Find where the given text appears and provide that cell's center as (x, y) coordinate. 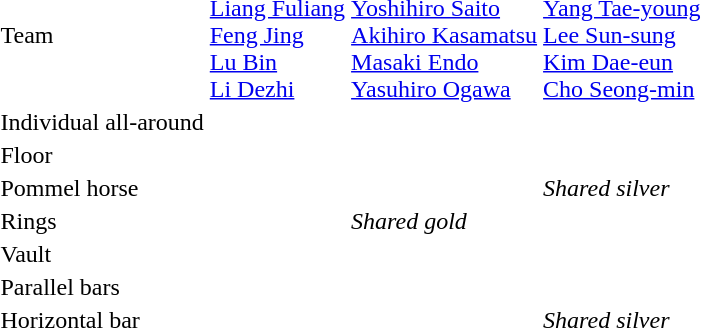
Shared gold (444, 221)
